Extract the [X, Y] coordinate from the center of the cell holding the provided text.  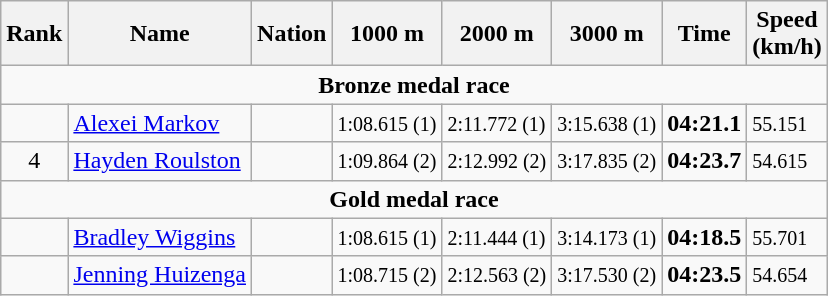
Nation [292, 34]
Bronze medal race [414, 85]
04:21.1 [704, 123]
Gold medal race [414, 199]
Jenning Huizenga [160, 275]
4 [34, 161]
Rank [34, 34]
Speed(km/h) [787, 34]
04:23.7 [704, 161]
2:11.444 (1) [497, 237]
Name [160, 34]
Bradley Wiggins [160, 237]
3:14.173 (1) [607, 237]
3000 m [607, 34]
55.151 [787, 123]
Time [704, 34]
04:18.5 [704, 237]
04:23.5 [704, 275]
Alexei Markov [160, 123]
1000 m [387, 34]
54.615 [787, 161]
2:12.992 (2) [497, 161]
2000 m [497, 34]
55.701 [787, 237]
3:15.638 (1) [607, 123]
54.654 [787, 275]
2:12.563 (2) [497, 275]
2:11.772 (1) [497, 123]
3:17.835 (2) [607, 161]
1:08.715 (2) [387, 275]
3:17.530 (2) [607, 275]
Hayden Roulston [160, 161]
1:09.864 (2) [387, 161]
